Scan for the cell matching the given text and deliver its [x, y] coordinate at center. 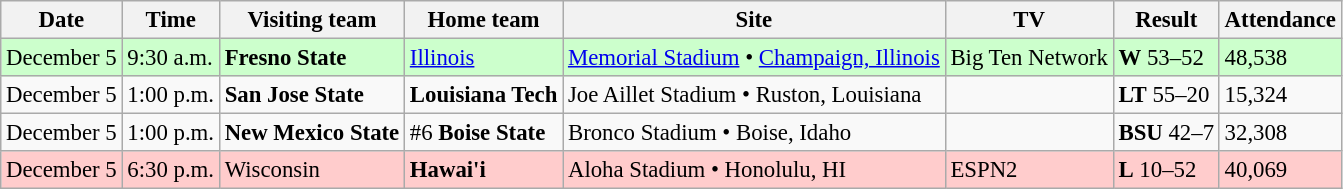
Memorial Stadium • Champaign, Illinois [754, 58]
Time [170, 20]
#6 Boise State [484, 133]
Hawai'i [484, 170]
9:30 a.m. [170, 58]
6:30 p.m. [170, 170]
Bronco Stadium • Boise, Idaho [754, 133]
Louisiana Tech [484, 95]
40,069 [1280, 170]
Joe Aillet Stadium • Ruston, Louisiana [754, 95]
L 10–52 [1166, 170]
LT 55–20 [1166, 95]
New Mexico State [312, 133]
San Jose State [312, 95]
Big Ten Network [1029, 58]
Date [62, 20]
Home team [484, 20]
Illinois [484, 58]
Attendance [1280, 20]
32,308 [1280, 133]
Result [1166, 20]
48,538 [1280, 58]
TV [1029, 20]
Site [754, 20]
Aloha Stadium • Honolulu, HI [754, 170]
Fresno State [312, 58]
ESPN2 [1029, 170]
Wisconsin [312, 170]
BSU 42–7 [1166, 133]
Visiting team [312, 20]
W 53–52 [1166, 58]
15,324 [1280, 95]
